Capture the cell that displays the provided text and extract its [x, y] central coordinate. 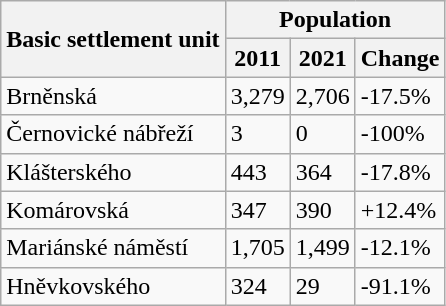
390 [322, 210]
2021 [322, 58]
Černovické nábřeží [113, 134]
Brněnská [113, 96]
-17.5% [400, 96]
Basic settlement unit [113, 39]
Mariánské náměstí [113, 248]
364 [322, 172]
-17.8% [400, 172]
1,705 [258, 248]
324 [258, 286]
347 [258, 210]
443 [258, 172]
Hněvkovského [113, 286]
2,706 [322, 96]
2011 [258, 58]
0 [322, 134]
-91.1% [400, 286]
+12.4% [400, 210]
1,499 [322, 248]
Klášterského [113, 172]
3,279 [258, 96]
Population [335, 20]
3 [258, 134]
Change [400, 58]
-100% [400, 134]
Komárovská [113, 210]
-12.1% [400, 248]
29 [322, 286]
